Return the [x, y] coordinate for the center point of the cell that contains the specified text.  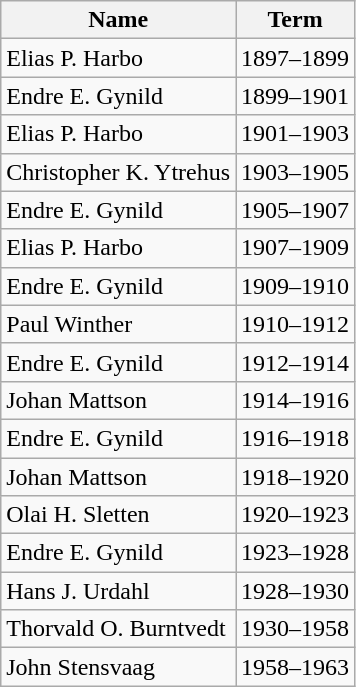
1930–1958 [296, 629]
1910–1912 [296, 324]
1958–1963 [296, 667]
Thorvald O. Burntvedt [118, 629]
1928–1930 [296, 591]
1907–1909 [296, 248]
Olai H. Sletten [118, 515]
1923–1928 [296, 553]
John Stensvaag [118, 667]
Term [296, 20]
1912–1914 [296, 362]
Paul Winther [118, 324]
1897–1899 [296, 58]
1914–1916 [296, 400]
1916–1918 [296, 438]
1903–1905 [296, 172]
Hans J. Urdahl [118, 591]
Christopher K. Ytrehus [118, 172]
1918–1920 [296, 477]
1920–1923 [296, 515]
Name [118, 20]
1899–1901 [296, 96]
1909–1910 [296, 286]
1901–1903 [296, 134]
1905–1907 [296, 210]
